For the text-containing cell, return its midpoint in [x, y] coordinate format. 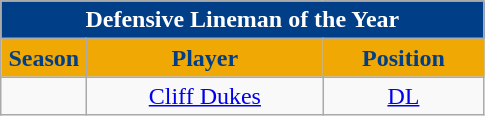
Player [205, 58]
Season [44, 58]
Cliff Dukes [205, 96]
Position [404, 58]
Defensive Lineman of the Year [242, 20]
DL [404, 96]
